Identify which cell holds the provided text, then report its (X, Y) central coordinate. 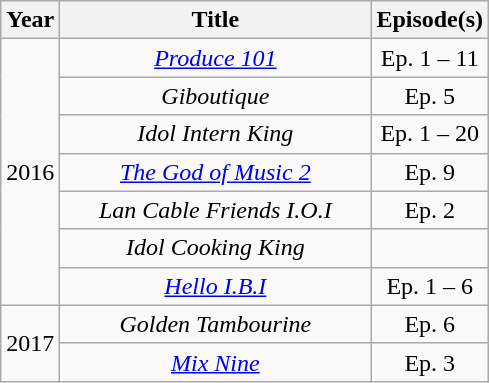
Idol Cooking King (216, 248)
Ep. 6 (430, 324)
Ep. 1 – 20 (430, 134)
Ep. 1 – 11 (430, 58)
2017 (30, 343)
Lan Cable Friends I.O.I (216, 210)
Idol Intern King (216, 134)
Ep. 5 (430, 96)
Title (216, 20)
2016 (30, 172)
Ep. 3 (430, 362)
Ep. 1 – 6 (430, 286)
The God of Music 2 (216, 172)
Golden Tambourine (216, 324)
Hello I.B.I (216, 286)
Ep. 2 (430, 210)
Episode(s) (430, 20)
Ep. 9 (430, 172)
Giboutique (216, 96)
Year (30, 20)
Mix Nine (216, 362)
Produce 101 (216, 58)
